Extract the (X, Y) coordinate from the center of the cell holding the provided text.  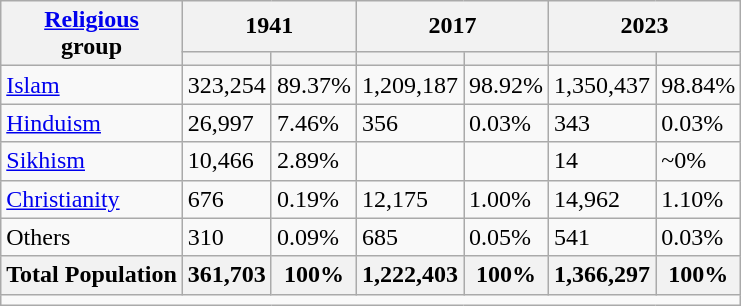
10,466 (226, 161)
Total Population (92, 275)
Islam (92, 85)
98.84% (698, 85)
676 (226, 199)
361,703 (226, 275)
26,997 (226, 123)
685 (410, 237)
Hinduism (92, 123)
2.89% (314, 161)
541 (602, 237)
12,175 (410, 199)
1,366,297 (602, 275)
356 (410, 123)
7.46% (314, 123)
2017 (452, 26)
14 (602, 161)
98.92% (506, 85)
Sikhism (92, 161)
Christianity (92, 199)
2023 (645, 26)
89.37% (314, 85)
0.05% (506, 237)
1,209,187 (410, 85)
~0% (698, 161)
0.19% (314, 199)
323,254 (226, 85)
1.00% (506, 199)
14,962 (602, 199)
310 (226, 237)
Others (92, 237)
Religiousgroup (92, 34)
343 (602, 123)
1,350,437 (602, 85)
1.10% (698, 199)
1941 (269, 26)
1,222,403 (410, 275)
0.09% (314, 237)
